Detect which cell encompasses the target text, then output its (X, Y) center coordinate. 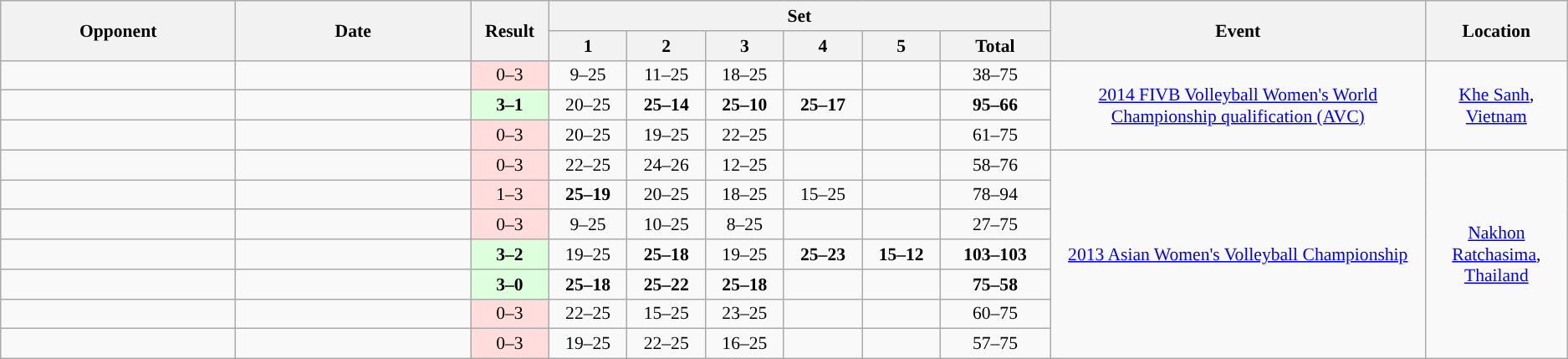
24–26 (667, 165)
25–23 (823, 254)
78–94 (995, 195)
60–75 (995, 314)
11–25 (667, 75)
75–58 (995, 285)
25–19 (588, 195)
27–75 (995, 225)
Event (1239, 30)
Opponent (119, 30)
2013 Asian Women's Volleyball Championship (1239, 254)
3–1 (510, 105)
1 (588, 46)
57–75 (995, 344)
Result (510, 30)
3–2 (510, 254)
10–25 (667, 225)
61–75 (995, 136)
3 (745, 46)
2 (667, 46)
Location (1497, 30)
Date (353, 30)
Khe Sanh, Vietnam (1497, 105)
25–14 (667, 105)
16–25 (745, 344)
5 (901, 46)
25–17 (823, 105)
58–76 (995, 165)
4 (823, 46)
Total (995, 46)
25–10 (745, 105)
12–25 (745, 165)
8–25 (745, 225)
25–22 (667, 285)
23–25 (745, 314)
Nakhon Ratchasima, Thailand (1497, 254)
15–12 (901, 254)
2014 FIVB Volleyball Women's World Championship qualification (AVC) (1239, 105)
1–3 (510, 195)
95–66 (995, 105)
38–75 (995, 75)
3–0 (510, 285)
103–103 (995, 254)
Set (799, 16)
